Extract the [X, Y] coordinate from the center of the cell holding the provided text.  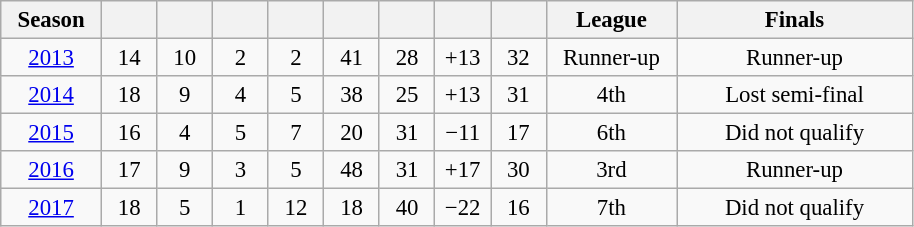
Season [52, 20]
48 [352, 170]
7th [612, 208]
25 [407, 95]
+17 [463, 170]
Finals [795, 20]
30 [518, 170]
3rd [612, 170]
40 [407, 208]
League [612, 20]
10 [185, 58]
−22 [463, 208]
4th [612, 95]
20 [352, 133]
2014 [52, 95]
2017 [52, 208]
28 [407, 58]
32 [518, 58]
Lost semi-final [795, 95]
12 [296, 208]
38 [352, 95]
2015 [52, 133]
7 [296, 133]
3 [241, 170]
−11 [463, 133]
41 [352, 58]
1 [241, 208]
2016 [52, 170]
2013 [52, 58]
6th [612, 133]
14 [129, 58]
